Extract the [x, y] coordinate from the center of the cell holding the provided text.  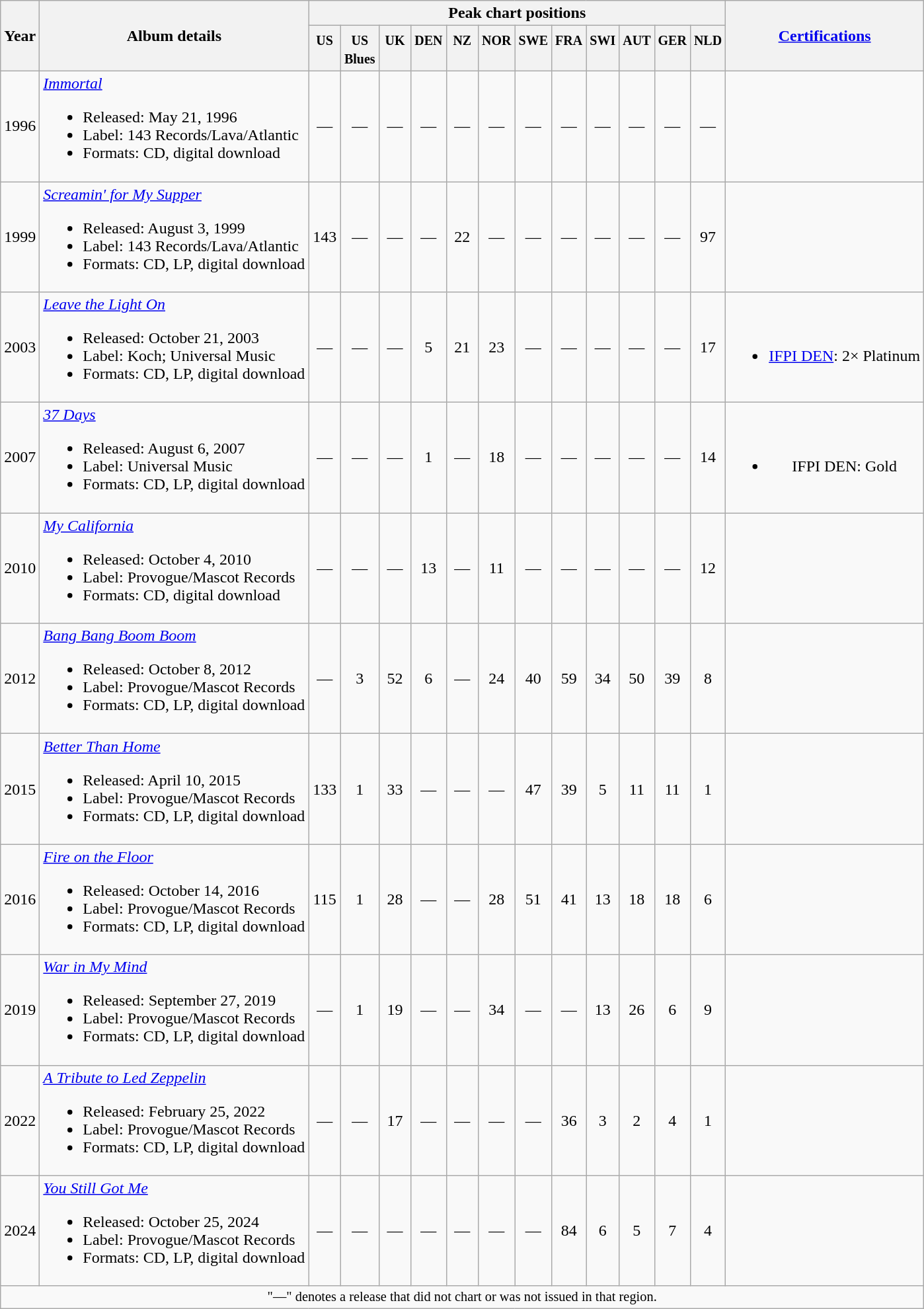
2 [637, 1120]
23 [497, 348]
36 [569, 1120]
52 [395, 678]
SWI [603, 49]
12 [707, 569]
Leave the Light OnReleased: October 21, 2003Label: Koch; Universal MusicFormats: CD, LP, digital download [174, 348]
Screamin' for My SupperReleased: August 3, 1999Label: 143 Records/Lava/AtlanticFormats: CD, LP, digital download [174, 237]
NOR [497, 49]
Peak chart positions [517, 13]
2012 [20, 678]
59 [569, 678]
33 [395, 789]
40 [533, 678]
GER [672, 49]
AUT [637, 49]
115 [325, 899]
You Still Got MeReleased: October 25, 2024Label: Provogue/Mascot RecordsFormats: CD, LP, digital download [174, 1231]
84 [569, 1231]
Fire on the FloorReleased: October 14, 2016Label: Provogue/Mascot RecordsFormats: CD, LP, digital download [174, 899]
1996 [20, 126]
2007 [20, 457]
2024 [20, 1231]
FRA [569, 49]
37 DaysReleased: August 6, 2007Label: Universal MusicFormats: CD, LP, digital download [174, 457]
Album details [174, 36]
19 [395, 1010]
IFPI DEN: 2× Platinum [825, 348]
IFPI DEN: Gold [825, 457]
24 [497, 678]
8 [707, 678]
7 [672, 1231]
21 [463, 348]
"—" denotes a release that did not chart or was not issued in that region. [463, 1297]
SWE [533, 49]
1999 [20, 237]
2019 [20, 1010]
2015 [20, 789]
NZ [463, 49]
ImmortalReleased: May 21, 1996Label: 143 Records/Lava/AtlanticFormats: CD, digital download [174, 126]
51 [533, 899]
50 [637, 678]
War in My MindReleased: September 27, 2019Label: Provogue/Mascot RecordsFormats: CD, LP, digital download [174, 1010]
47 [533, 789]
Certifications [825, 36]
UK [395, 49]
26 [637, 1010]
Better Than HomeReleased: April 10, 2015Label: Provogue/Mascot RecordsFormats: CD, LP, digital download [174, 789]
My CaliforniaReleased: October 4, 2010Label: Provogue/Mascot RecordsFormats: CD, digital download [174, 569]
133 [325, 789]
NLD [707, 49]
US Blues [360, 49]
143 [325, 237]
Year [20, 36]
2010 [20, 569]
22 [463, 237]
2003 [20, 348]
DEN [428, 49]
A Tribute to Led ZeppelinReleased: February 25, 2022Label: Provogue/Mascot RecordsFormats: CD, LP, digital download [174, 1120]
2022 [20, 1120]
2016 [20, 899]
41 [569, 899]
97 [707, 237]
US [325, 49]
Bang Bang Boom BoomReleased: October 8, 2012Label: Provogue/Mascot RecordsFormats: CD, LP, digital download [174, 678]
9 [707, 1010]
14 [707, 457]
